Pinpoint the cell where the given text exists, returning its (x, y) midpoint coordinate. 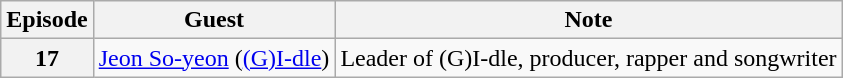
Episode (47, 20)
Jeon So-yeon ((G)I-dle) (214, 58)
17 (47, 58)
Note (588, 20)
Guest (214, 20)
Leader of (G)I-dle, producer, rapper and songwriter (588, 58)
